For the text-containing cell, return its midpoint in [x, y] coordinate format. 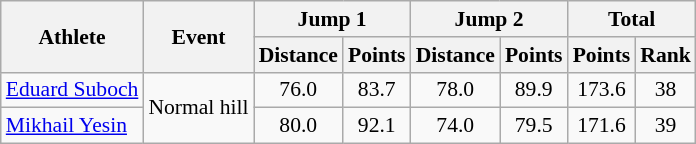
39 [666, 126]
173.6 [602, 90]
Mikhail Yesin [72, 126]
92.1 [377, 126]
Athlete [72, 36]
Total [632, 19]
Rank [666, 55]
89.9 [534, 90]
74.0 [456, 126]
Jump 1 [332, 19]
171.6 [602, 126]
76.0 [298, 90]
79.5 [534, 126]
Jump 2 [490, 19]
38 [666, 90]
80.0 [298, 126]
78.0 [456, 90]
Event [198, 36]
Normal hill [198, 108]
Eduard Suboch [72, 90]
83.7 [377, 90]
